Provide the [x, y] coordinate of the cell's center where the given text is located.  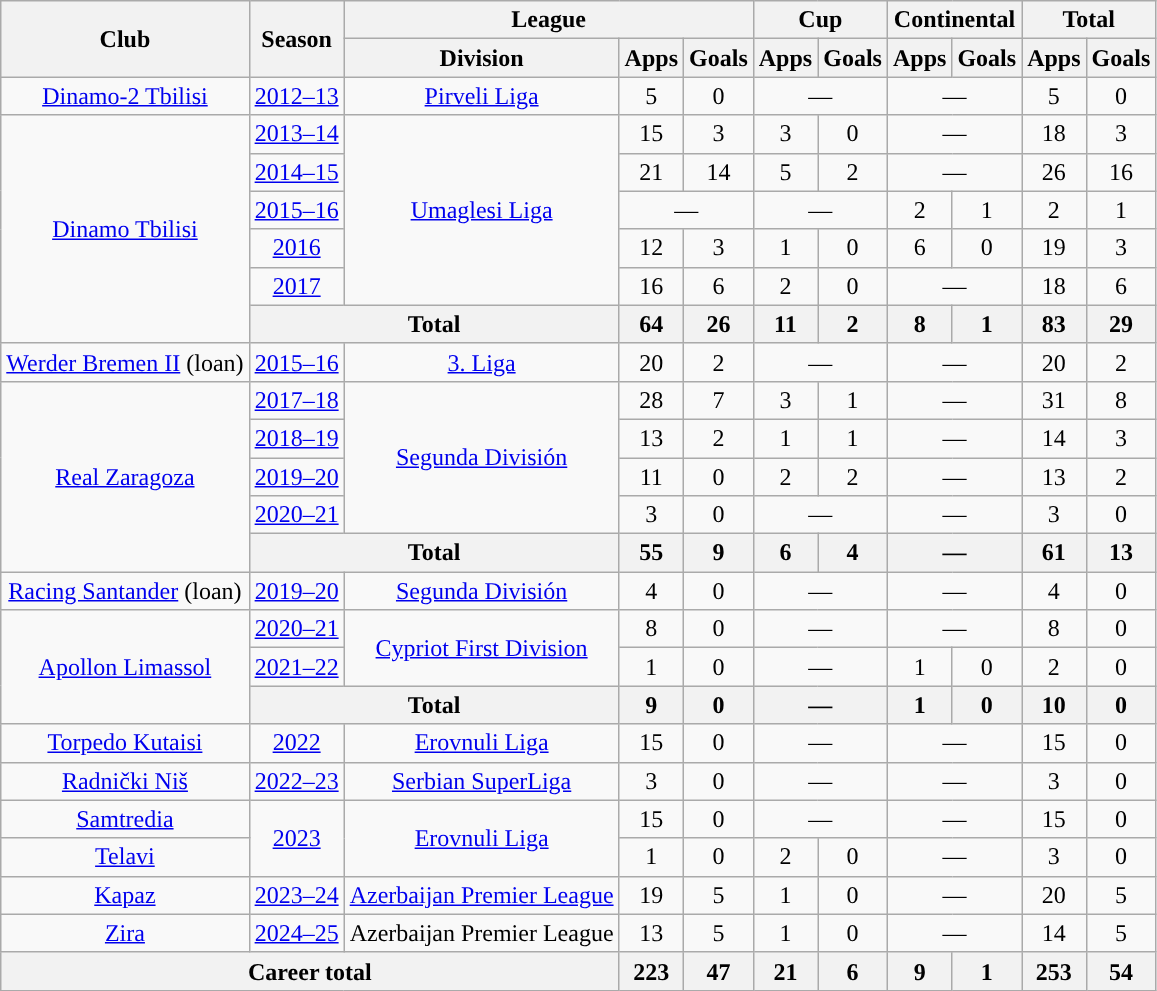
League [548, 20]
2017–18 [296, 400]
Torpedo Kutaisi [125, 743]
Radnički Niš [125, 781]
2018–19 [296, 438]
3. Liga [482, 362]
Division [482, 58]
2024–25 [296, 933]
2021–22 [296, 667]
29 [1121, 324]
Real Zaragoza [125, 476]
54 [1121, 971]
2014–15 [296, 172]
2013–14 [296, 134]
Racing Santander (loan) [125, 591]
31 [1054, 400]
Dinamo-2 Tbilisi [125, 96]
2017 [296, 286]
61 [1054, 553]
Kapaz [125, 895]
Apollon Limassol [125, 667]
2022–23 [296, 781]
Werder Bremen II (loan) [125, 362]
Club [125, 39]
10 [1054, 705]
Umaglesi Liga [482, 210]
64 [651, 324]
Pirveli Liga [482, 96]
Serbian SuperLiga [482, 781]
Continental [954, 20]
Telavi [125, 857]
83 [1054, 324]
Samtredia [125, 819]
Zira [125, 933]
223 [651, 971]
Cypriot First Division [482, 648]
47 [719, 971]
2012–13 [296, 96]
Season [296, 39]
7 [719, 400]
12 [651, 248]
Dinamo Tbilisi [125, 229]
Cup [820, 20]
253 [1054, 971]
55 [651, 553]
2016 [296, 248]
2023–24 [296, 895]
2023 [296, 838]
2022 [296, 743]
Career total [310, 971]
28 [651, 400]
